Pinpoint the cell where the given text exists, returning its [X, Y] midpoint coordinate. 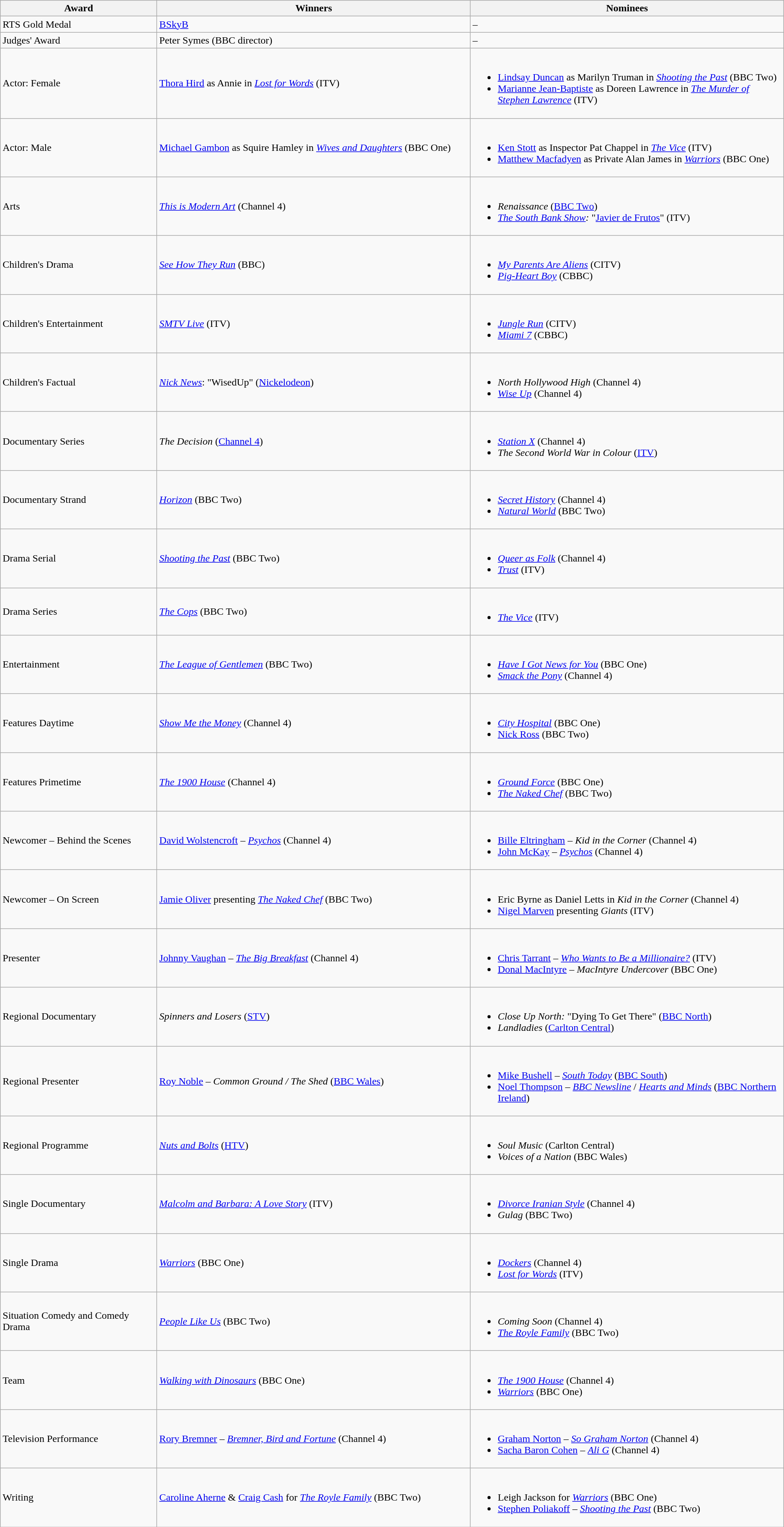
See How They Run (BBC) [314, 265]
City Hospital (BBC One)Nick Ross (BBC Two) [627, 723]
David Wolstencroft – Psychos (Channel 4) [314, 841]
Presenter [79, 958]
RTS Gold Medal [79, 24]
Features Daytime [79, 723]
Shooting the Past (BBC Two) [314, 558]
Chris Tarrant – Who Wants to Be a Millionaire? (ITV)Donal MacIntyre – MacIntyre Undercover (BBC One) [627, 958]
Actor: Female [79, 83]
Actor: Male [79, 148]
Leigh Jackson for Warriors (BBC One)Stephen Poliakoff – Shooting the Past (BBC Two) [627, 1497]
The League of Gentlemen (BBC Two) [314, 665]
This is Modern Art (Channel 4) [314, 206]
Mike Bushell – South Today (BBC South)Noel Thompson – BBC Newsline / Hearts and Minds (BBC Northern Ireland) [627, 1081]
Peter Symes (BBC director) [314, 40]
Station X (Channel 4)The Second World War in Colour (ITV) [627, 441]
Nominees [627, 8]
The Cops (BBC Two) [314, 611]
Jamie Oliver presenting The Naked Chef (BBC Two) [314, 899]
Bille Eltringham – Kid in the Corner (Channel 4)John McKay – Psychos (Channel 4) [627, 841]
Have I Got News for You (BBC One)Smack the Pony (Channel 4) [627, 665]
Newcomer – Behind the Scenes [79, 841]
Eric Byrne as Daniel Letts in Kid in the Corner (Channel 4)Nigel Marven presenting Giants (ITV) [627, 899]
Divorce Iranian Style (Channel 4)Gulag (BBC Two) [627, 1204]
Single Documentary [79, 1204]
Thora Hird as Annie in Lost for Words (ITV) [314, 83]
SMTV Live (ITV) [314, 324]
Malcolm and Barbara: A Love Story (ITV) [314, 1204]
The 1900 House (Channel 4)Warriors (BBC One) [627, 1380]
The Vice (ITV) [627, 611]
Johnny Vaughan – The Big Breakfast (Channel 4) [314, 958]
Single Drama [79, 1263]
Renaissance (BBC Two)The South Bank Show: "Javier de Frutos" (ITV) [627, 206]
Arts [79, 206]
Ground Force (BBC One)The Naked Chef (BBC Two) [627, 782]
The Decision (Channel 4) [314, 441]
BSkyB [314, 24]
Caroline Aherne & Craig Cash for The Royle Family (BBC Two) [314, 1497]
Situation Comedy and Comedy Drama [79, 1321]
Drama Serial [79, 558]
Michael Gambon as Squire Hamley in Wives and Daughters (BBC One) [314, 148]
Children's Entertainment [79, 324]
Rory Bremner – Bremner, Bird and Fortune (Channel 4) [314, 1439]
Nick News: "WisedUp" (Nickelodeon) [314, 382]
Regional Presenter [79, 1081]
Children's Factual [79, 382]
Graham Norton – So Graham Norton (Channel 4)Sacha Baron Cohen – Ali G (Channel 4) [627, 1439]
Team [79, 1380]
North Hollywood High (Channel 4)Wise Up (Channel 4) [627, 382]
Queer as Folk (Channel 4)Trust (ITV) [627, 558]
Writing [79, 1497]
Drama Series [79, 611]
Walking with Dinosaurs (BBC One) [314, 1380]
My Parents Are Aliens (CITV)Pig-Heart Boy (CBBC) [627, 265]
Secret History (Channel 4)Natural World (BBC Two) [627, 500]
Award [79, 8]
Lindsay Duncan as Marilyn Truman in Shooting the Past (BBC Two)Marianne Jean-Baptiste as Doreen Lawrence in The Murder of Stephen Lawrence (ITV) [627, 83]
Jungle Run (CITV)Miami 7 (CBBC) [627, 324]
Warriors (BBC One) [314, 1263]
People Like Us (BBC Two) [314, 1321]
Dockers (Channel 4)Lost for Words (ITV) [627, 1263]
Spinners and Losers (STV) [314, 1017]
Show Me the Money (Channel 4) [314, 723]
Coming Soon (Channel 4)The Royle Family (BBC Two) [627, 1321]
Ken Stott as Inspector Pat Chappel in The Vice (ITV)Matthew Macfadyen as Private Alan James in Warriors (BBC One) [627, 148]
The 1900 House (Channel 4) [314, 782]
Soul Music (Carlton Central)Voices of a Nation (BBC Wales) [627, 1145]
Entertainment [79, 665]
Television Performance [79, 1439]
Regional Programme [79, 1145]
Close Up North: "Dying To Get There" (BBC North)Landladies (Carlton Central) [627, 1017]
Documentary Strand [79, 500]
Documentary Series [79, 441]
Newcomer – On Screen [79, 899]
Horizon (BBC Two) [314, 500]
Roy Noble – Common Ground / The Shed (BBC Wales) [314, 1081]
Regional Documentary [79, 1017]
Features Primetime [79, 782]
Children's Drama [79, 265]
Nuts and Bolts (HTV) [314, 1145]
Winners [314, 8]
Judges' Award [79, 40]
